Provide the [X, Y] coordinate of the cell's center where the given text is located.  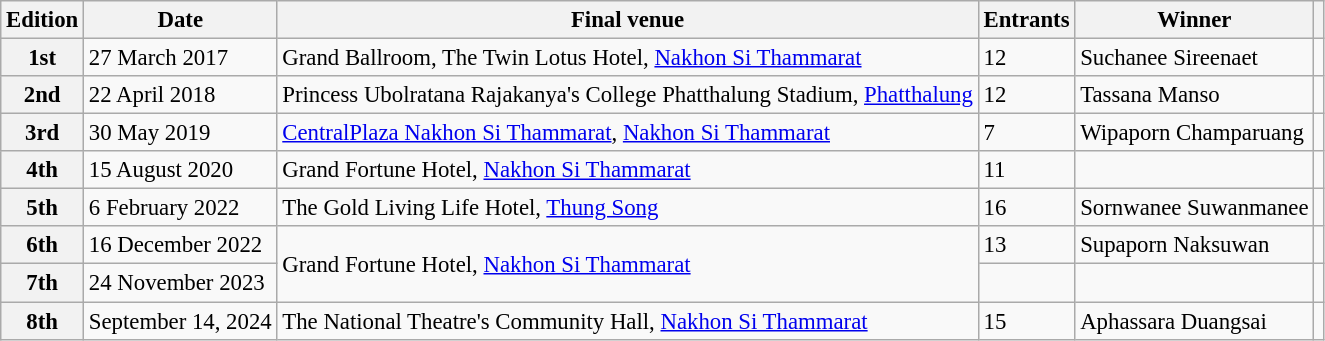
1st [42, 58]
13 [1026, 245]
The National Theatre's Community Hall, Nakhon Si Thammarat [628, 321]
15 August 2020 [180, 170]
Final venue [628, 20]
22 April 2018 [180, 95]
3rd [42, 133]
15 [1026, 321]
16 December 2022 [180, 245]
September 14, 2024 [180, 321]
Wipaporn Champaruang [1194, 133]
6 February 2022 [180, 208]
Supaporn Naksuwan [1194, 245]
30 May 2019 [180, 133]
6th [42, 245]
27 March 2017 [180, 58]
24 November 2023 [180, 283]
8th [42, 321]
Princess Ubolratana Rajakanya's College Phatthalung Stadium, Phatthalung [628, 95]
4th [42, 170]
CentralPlaza Nakhon Si Thammarat, Nakhon Si Thammarat [628, 133]
Aphassara Duangsai [1194, 321]
Sornwanee Suwanmanee [1194, 208]
Edition [42, 20]
Entrants [1026, 20]
5th [42, 208]
16 [1026, 208]
7th [42, 283]
11 [1026, 170]
Suchanee Sireenaet [1194, 58]
Winner [1194, 20]
Date [180, 20]
7 [1026, 133]
Tassana Manso [1194, 95]
Grand Ballroom, The Twin Lotus Hotel, Nakhon Si Thammarat [628, 58]
2nd [42, 95]
The Gold Living Life Hotel, Thung Song [628, 208]
